Capture the cell that displays the provided text and extract its [x, y] central coordinate. 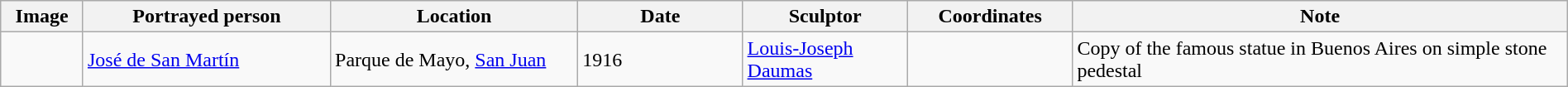
Coordinates [989, 17]
Portrayed person [207, 17]
Copy of the famous statue in Buenos Aires on simple stone pedestal [1320, 60]
Louis-Joseph Daumas [825, 60]
Location [455, 17]
Date [660, 17]
Sculptor [825, 17]
José de San Martín [207, 60]
Image [42, 17]
1916 [660, 60]
Parque de Mayo, San Juan [455, 60]
Note [1320, 17]
